Find where the given text appears and provide that cell's center as [x, y] coordinate. 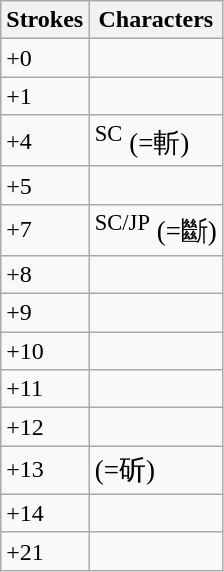
+21 [45, 551]
SC (=斬) [156, 140]
+14 [45, 513]
SC/JP (=斷) [156, 230]
+11 [45, 389]
+5 [45, 185]
Strokes [45, 20]
+13 [45, 470]
+10 [45, 351]
+9 [45, 313]
(=斫) [156, 470]
+0 [45, 58]
+1 [45, 96]
+12 [45, 427]
+8 [45, 275]
Characters [156, 20]
+7 [45, 230]
+4 [45, 140]
